Find where the given text appears and provide that cell's center as (x, y) coordinate. 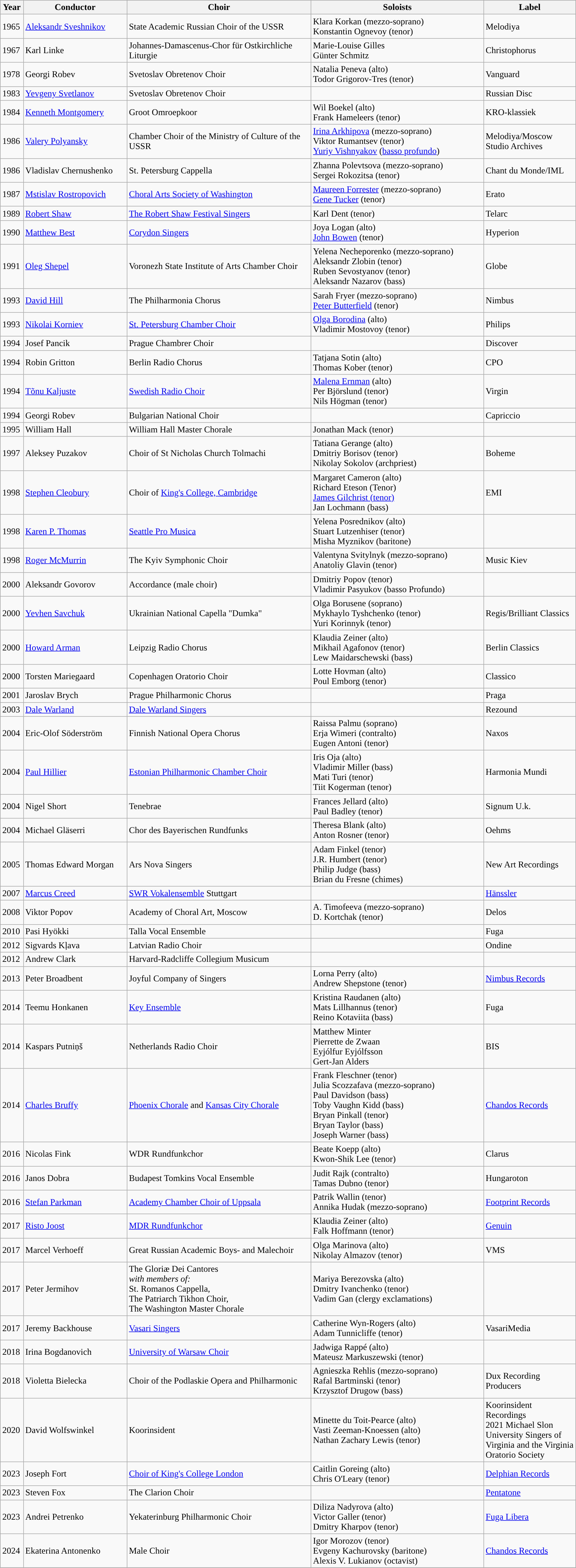
The Clarion Choir (219, 1493)
Michael Gläserri (75, 830)
Zhanna Polevtsova (mezzo-soprano)Sergei Rokozitsa (tenor) (397, 170)
Hungaroton (529, 1178)
Stefan Parkman (75, 1202)
Voronezh State Institute of Arts Chamber Choir (219, 266)
Patrik Wallin (tenor)Annika Hudak (mezzo-soprano) (397, 1202)
Marcus Creed (75, 893)
Key Ensemble (219, 1007)
Jadwiga Rappé (alto)Mateusz Markuszewski (tenor) (397, 1352)
Choir of King's College, Cambridge (219, 492)
Igor Morozov (tenor)Evgeny Kachurovsky (baritone)Alexis V. Lukianov (octavist) (397, 1551)
Viktor Popov (75, 912)
Kristina Raudanen (alto)Mats Lillhannus (tenor)Reino Kotaviita (bass) (397, 1007)
Accordance (male choir) (219, 584)
Seattle Pro Musica (219, 531)
Tatjana Sotin (alto)Thomas Kober (tenor) (397, 362)
1989 (12, 213)
Kaspars Putniņš (75, 1046)
Ukrainian National Capella "Dumka" (219, 613)
A. Timofeeva (mezzo-soprano)D. Kortchak (tenor) (397, 912)
Paul Hillier (75, 773)
Fuga Libera (529, 1517)
Telarc (529, 213)
Iris Oja (alto)Vladimir Miller (bass)Mati Turi (tenor)Tiit Kogerman (tenor) (397, 773)
Joya Logan (alto)John Bowen (tenor) (397, 232)
Netherlands Radio Choir (219, 1046)
Thomas Edward Morgan (75, 864)
Nigel Short (75, 807)
New Art Recordings (529, 864)
Finnish National Opera Chorus (219, 733)
Christophorus (529, 50)
Joseph Fort (75, 1474)
1987 (12, 194)
Clarus (529, 1154)
Pasi Hyökki (75, 931)
2001 (12, 695)
Talla Vocal Ensemble (219, 931)
Tenebrae (219, 807)
Choir of the Podlaskie Opera and Philharmonic (219, 1381)
Lotte Hovman (alto)Poul Emborg (tenor) (397, 676)
Yevhen Savchuk (75, 613)
Soloists (397, 7)
Olga Borusene (soprano)Mykhaylo Tyshchenko (tenor)Yuri Korinnyk (tenor) (397, 613)
St. Petersburg Cappella (219, 170)
Wil Boekel (alto)Frank Hameleers (tenor) (397, 112)
Beate Koepp (alto)Kwon-Shik Lee (tenor) (397, 1154)
Prague Chambrer Choir (219, 343)
Nikolai Korniev (75, 325)
2024 (12, 1551)
Theresa Blank (alto)Anton Rosner (tenor) (397, 830)
Pentatone (529, 1493)
Klara Korkan (mezzo-soprano)Konstantin Ognevoy (tenor) (397, 27)
Genuin (529, 1226)
Nicolas Fink (75, 1154)
Jeremy Backhouse (75, 1328)
Leipzig Radio Chorus (219, 647)
Phoenix Chorale and Kansas City Chorale (219, 1105)
Hänssler (529, 893)
Russian Disc (529, 93)
Oehms (529, 830)
Footprint Records (529, 1202)
Matthew Best (75, 232)
1997 (12, 453)
Groot Omroepkoor (219, 112)
Karl Dent (tenor) (397, 213)
1978 (12, 75)
State Academic Russian Choir of the USSR (219, 27)
Berlin Classics (529, 647)
Irina Arkhipova (mezzo-soprano)Viktor Rumantsev (tenor)Yuriy Vishnyakov (basso profundo) (397, 141)
Aleksandr Sveshnikov (75, 27)
1991 (12, 266)
Howard Arman (75, 647)
Ondine (529, 945)
Karl Linke (75, 50)
Chant du Monde/IML (529, 170)
Philips (529, 325)
Ekaterina Antonenko (75, 1551)
Hyperion (529, 232)
Karen P. Thomas (75, 531)
The Philharmonia Chorus (219, 300)
The Robert Shaw Festival Singers (219, 213)
Olga Marinova (alto)Nikolay Almazov (tenor) (397, 1250)
Capriccio (529, 415)
Praga (529, 695)
Kenneth Montgomery (75, 112)
Matthew MinterPierrette de ZwaanEyjólfur EyjólfssonGert-Jan Alders (397, 1046)
Catherine Wyn-Rogers (alto)Adam Tunnicliffe (tenor) (397, 1328)
2013 (12, 978)
KRO-klassiek (529, 112)
Jaroslav Brych (75, 695)
Bulgarian National Choir (219, 415)
Charles Bruffy (75, 1105)
Olga Borodina (alto)Vladimir Mostovoy (tenor) (397, 325)
Steven Fox (75, 1493)
Oleg Shepel (75, 266)
Tatiana Gerange (alto)Dmitriy Borisov (tenor)Nikolay Sokolov (archpriest) (397, 453)
Valentyna Svitylnyk (mezzo-soprano)Anatoliy Glavin (tenor) (397, 560)
Vladislav Chernushenko (75, 170)
2007 (12, 893)
Choir (219, 7)
Eric-Olof Söderström (75, 733)
Berlin Radio Chorus (219, 362)
Signum U.k. (529, 807)
Great Russian Academic Boys- and Malechoir (219, 1250)
Mstislav Rostropovich (75, 194)
Jonathan Mack (tenor) (397, 429)
Violetta Bielecka (75, 1381)
Johannes-Damascenus-Chor für Ostkirchliche Liturgie (219, 50)
BIS (529, 1046)
Diliza Nadyrova (alto)Victor Galler (tenor)Dmitry Kharpov (tenor) (397, 1517)
University of Warsaw Choir (219, 1352)
EMI (529, 492)
Conductor (75, 7)
Andrei Petrenko (75, 1517)
Harvard-Radcliffe Collegium Musicum (219, 959)
Male Choir (219, 1551)
Valery Polyansky (75, 141)
1983 (12, 93)
Klaudia Zeiner (alto)Mikhail Agafonov (tenor)Lew Maidarschewski (bass) (397, 647)
Choir of King's College London (219, 1474)
Adam Finkel (tenor)J.R. Humbert (tenor)Philip Judge (bass)Brian du Fresne (chimes) (397, 864)
Natalia Peneva (alto)Todor Grigorov-Tres (tenor) (397, 75)
Vanguard (529, 75)
Naxos (529, 733)
William Hall (75, 429)
Torsten Mariegaard (75, 676)
Risto Joost (75, 1226)
2003 (12, 709)
St. Petersburg Chamber Choir (219, 325)
1965 (12, 27)
Robert Shaw (75, 213)
VMS (529, 1250)
Virgin (529, 391)
Marcel Verhoeff (75, 1250)
Irina Bogdanovich (75, 1352)
Dale Warland Singers (219, 709)
VasariMedia (529, 1328)
Mariya Berezovska (alto)Dmitry Ivanchenko (tenor)Vadim Gan (clergy exclamations) (397, 1289)
1967 (12, 50)
Maureen Forrester (mezzo-soprano)Gene Tucker (tenor) (397, 194)
Budapest Tomkins Vocal Ensemble (219, 1178)
Robin Gritton (75, 362)
Dux Recording Producers (529, 1381)
MDR Rundfunkchor (219, 1226)
Rezound (529, 709)
Discover (529, 343)
2008 (12, 912)
Delphian Records (529, 1474)
Globe (529, 266)
Agnieszka Rehlis (mezzo-soprano)Rafal Bartminski (tenor)Krzysztof Drugow (bass) (397, 1381)
2010 (12, 931)
Lorna Perry (alto)Andrew Shepstone (tenor) (397, 978)
Nimbus (529, 300)
Chor des Bayerischen Rundfunks (219, 830)
Vasari Singers (219, 1328)
Music Kiev (529, 560)
SWR Vokalensemble Stuttgart (219, 893)
Roger McMurrin (75, 560)
Erato (529, 194)
The Kyiv Symphonic Choir (219, 560)
Label (529, 7)
Chamber Choir of the Ministry of Culture of the USSR (219, 141)
2005 (12, 864)
Boheme (529, 453)
Yekaterinburg Philharmonic Choir (219, 1517)
Choral Arts Society of Washington (219, 194)
Classico (529, 676)
Dale Warland (75, 709)
2020 (12, 1430)
1990 (12, 232)
Swedish Radio Choir (219, 391)
Regis/Brilliant Classics (529, 613)
Harmonia Mundi (529, 773)
Choir of St Nicholas Church Tolmachi (219, 453)
1984 (12, 112)
Nimbus Records (529, 978)
Frances Jellard (alto)Paul Badley (tenor) (397, 807)
Sigvards Kļava (75, 945)
Peter Jermihov (75, 1289)
Klaudia Zeiner (alto)Falk Hoffmann (tenor) (397, 1226)
Year (12, 7)
Teemu Honkanen (75, 1007)
Aleksandr Govorov (75, 584)
Latvian Radio Choir (219, 945)
CPO (529, 362)
Corydon Singers (219, 232)
Margaret Cameron (alto)Richard Eteson (Tenor)James Gilchrist (tenor)Jan Lochmann (bass) (397, 492)
1995 (12, 429)
Janos Dobra (75, 1178)
WDR Rundfunkchor (219, 1154)
Koorinsident (219, 1430)
Stephen Cleobury (75, 492)
Koorinsident Recordings2021 Michael Slon University Singers of Virginia and the Virginia Oratorio Society (529, 1430)
David Hill (75, 300)
Malena Ernman (alto)Per Björslund (tenor)Nils Högman (tenor) (397, 391)
Dmitriy Popov (tenor)Vladimir Pasyukov (basso Profundo) (397, 584)
Aleksey Puzakov (75, 453)
Melodiya/Moscow Studio Archives (529, 141)
Melodiya (529, 27)
The Gloriæ Dei Cantoreswith members of:St. Romanos Cappella,The Patriarch Tikhon Choir,The Washington Master Chorale (219, 1289)
William Hall Master Chorale (219, 429)
Peter Broadbent (75, 978)
Copenhagen Oratorio Choir (219, 676)
Academy Chamber Choir of Uppsala (219, 1202)
Yelena Posrednikov (alto)Stuart Lutzenhiser (tenor)Misha Myznikov (baritone) (397, 531)
Ars Nova Singers (219, 864)
Marie-Louise GillesGünter Schmitz (397, 50)
Judit Rajk (contralto)Tamas Dubno (tenor) (397, 1178)
Academy of Choral Art, Moscow (219, 912)
Delos (529, 912)
Prague Philharmonic Chorus (219, 695)
Estonian Philharmonic Chamber Choir (219, 773)
Joyful Company of Singers (219, 978)
Andrew Clark (75, 959)
Josef Pancik (75, 343)
Minette du Toit-Pearce (alto)Vasti Zeeman-Knoessen (alto)Nathan Zachary Lewis (tenor) (397, 1430)
Yevgeny Svetlanov (75, 93)
Tõnu Kaljuste (75, 391)
Caitlin Goreing (alto)Chris O'Leary (tenor) (397, 1474)
David Wolfswinkel (75, 1430)
Yelena Necheporenko (mezzo-soprano)Aleksandr Zlobin (tenor)Ruben Sevostyanov (tenor)Aleksandr Nazarov (bass) (397, 266)
Sarah Fryer (mezzo-soprano)Peter Butterfield (tenor) (397, 300)
Raissa Palmu (soprano)Erja Wimeri (contralto)Eugen Antoni (tenor) (397, 733)
